From the cell containing the given text, extract its center point as [x, y] coordinate. 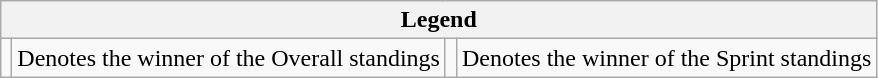
Denotes the winner of the Overall standings [229, 58]
Legend [439, 20]
Denotes the winner of the Sprint standings [666, 58]
